Output the (x, y) coordinate of the center of the cell containing the given text.  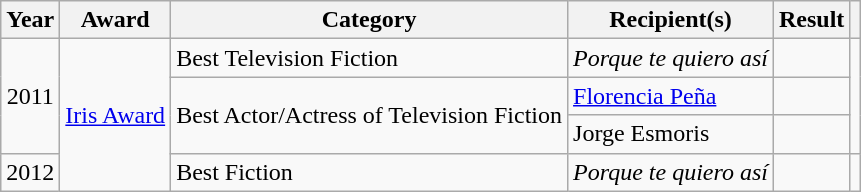
2012 (30, 172)
Iris Award (116, 115)
Best Fiction (370, 172)
Florencia Peña (671, 96)
Best Television Fiction (370, 58)
Year (30, 20)
Award (116, 20)
Result (811, 20)
Category (370, 20)
Jorge Esmoris (671, 134)
Recipient(s) (671, 20)
2011 (30, 96)
Best Actor/Actress of Television Fiction (370, 115)
